Extract the [X, Y] coordinate from the center of the cell holding the provided text.  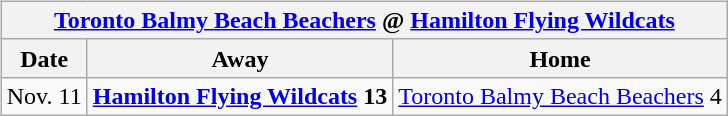
Home [560, 58]
Toronto Balmy Beach Beachers @ Hamilton Flying Wildcats [364, 20]
Toronto Balmy Beach Beachers 4 [560, 96]
Hamilton Flying Wildcats 13 [240, 96]
Nov. 11 [44, 96]
Away [240, 58]
Date [44, 58]
